Capture the cell that displays the provided text and extract its [X, Y] central coordinate. 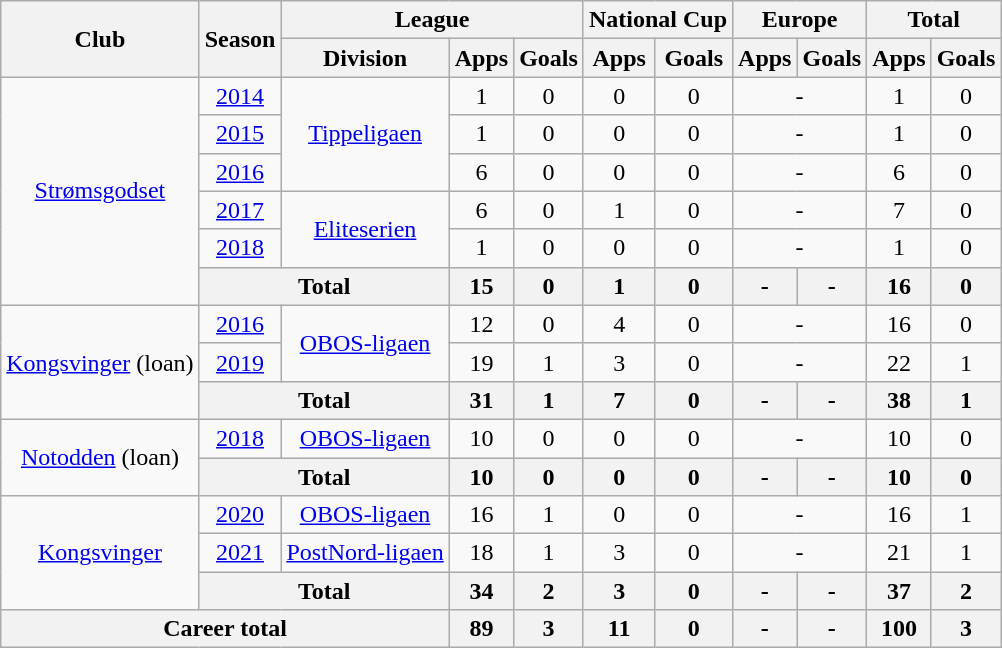
31 [481, 400]
Division [365, 58]
2015 [240, 134]
100 [899, 629]
34 [481, 591]
Season [240, 39]
89 [481, 629]
Notodden (loan) [100, 457]
2019 [240, 362]
Kongsvinger [100, 553]
2021 [240, 553]
21 [899, 553]
League [432, 20]
4 [619, 324]
Strømsgodset [100, 191]
18 [481, 553]
2020 [240, 515]
Kongsvinger (loan) [100, 362]
11 [619, 629]
19 [481, 362]
National Cup [658, 20]
2017 [240, 210]
Tippeligaen [365, 134]
15 [481, 286]
12 [481, 324]
Eliteserien [365, 229]
38 [899, 400]
Career total [225, 629]
2014 [240, 96]
Europe [800, 20]
22 [899, 362]
Club [100, 39]
PostNord-ligaen [365, 553]
37 [899, 591]
